Identify which cell holds the provided text, then report its [X, Y] central coordinate. 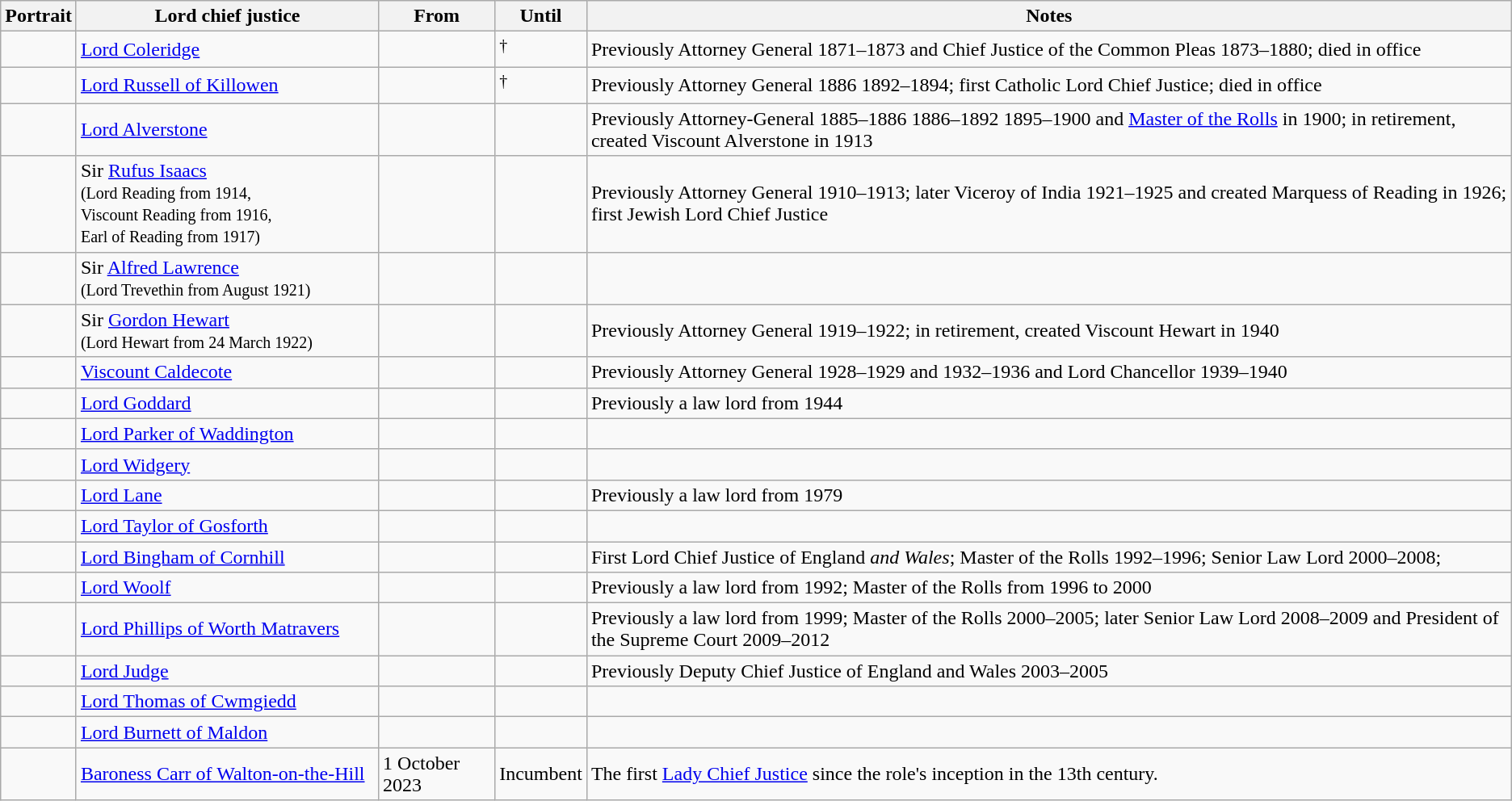
Lord chief justice [227, 16]
First Lord Chief Justice of England and Wales; Master of the Rolls 1992–1996; Senior Law Lord 2000–2008; [1048, 557]
Sir Gordon Hewart(Lord Hewart from 24 March 1922) [227, 331]
Previously Deputy Chief Justice of England and Wales 2003–2005 [1048, 671]
Previously Attorney General 1928–1929 and 1932–1936 and Lord Chancellor 1939–1940 [1048, 372]
Baroness Carr of Walton-on-the-Hill [227, 774]
Previously a law lord from 1999; Master of the Rolls 2000–2005; later Senior Law Lord 2008–2009 and President of the Supreme Court 2009–2012 [1048, 630]
Lord Lane [227, 495]
Lord Judge [227, 671]
Previously Attorney General 1910–1913; later Viceroy of India 1921–1925 and created Marquess of Reading in 1926; first Jewish Lord Chief Justice [1048, 203]
Portrait [39, 16]
Previously a law lord from 1992; Master of the Rolls from 1996 to 2000 [1048, 588]
Lord Goddard [227, 403]
Lord Widgery [227, 464]
Previously Attorney General 1886 1892–1894; first Catholic Lord Chief Justice; died in office [1048, 86]
Sir Rufus Isaacs(Lord Reading from 1914,Viscount Reading from 1916,Earl of Reading from 1917) [227, 203]
Lord Woolf [227, 588]
The first Lady Chief Justice since the role's inception in the 13th century. [1048, 774]
1 October 2023 [437, 774]
Lord Burnett of Maldon [227, 732]
Incumbent [541, 774]
Previously a law lord from 1979 [1048, 495]
Lord Alverstone [227, 129]
Lord Taylor of Gosforth [227, 526]
From [437, 16]
Previously a law lord from 1944 [1048, 403]
Lord Phillips of Worth Matravers [227, 630]
Notes [1048, 16]
Previously Attorney-General 1885–1886 1886–1892 1895–1900 and Master of the Rolls in 1900; in retirement, created Viscount Alverstone in 1913 [1048, 129]
Lord Russell of Killowen [227, 86]
Viscount Caldecote [227, 372]
Lord Bingham of Cornhill [227, 557]
Lord Parker of Waddington [227, 434]
Previously Attorney General 1919–1922; in retirement, created Viscount Hewart in 1940 [1048, 331]
Until [541, 16]
Lord Coleridge [227, 50]
Previously Attorney General 1871–1873 and Chief Justice of the Common Pleas 1873–1880; died in office [1048, 50]
Lord Thomas of Cwmgiedd [227, 702]
Sir Alfred Lawrence(Lord Trevethin from August 1921) [227, 278]
